Return (X, Y) of the center of cell containing provided text 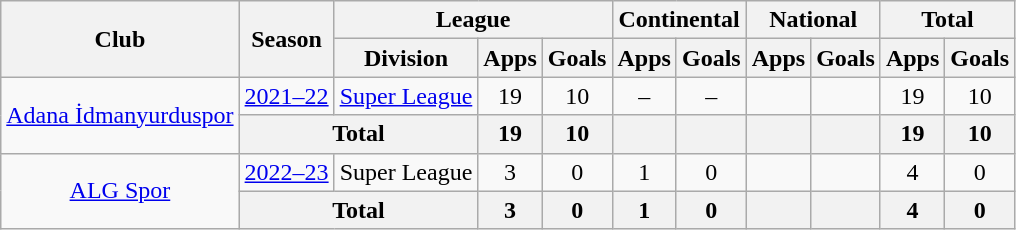
Season (286, 39)
2021–22 (286, 96)
Club (120, 39)
National (813, 20)
2022–23 (286, 172)
ALG Spor (120, 191)
Division (406, 58)
Continental (679, 20)
League (473, 20)
Adana İdmanyurduspor (120, 115)
